Identify which cell holds the provided text, then report its [x, y] central coordinate. 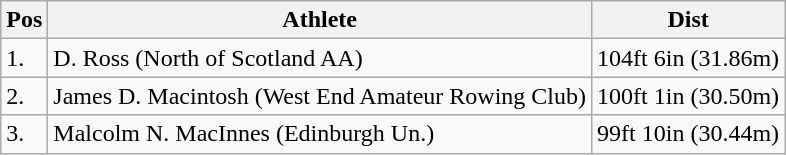
104ft 6in (31.86m) [688, 58]
3. [24, 134]
2. [24, 96]
Malcolm N. MacInnes (Edinburgh Un.) [320, 134]
1. [24, 58]
Pos [24, 20]
100ft 1in (30.50m) [688, 96]
James D. Macintosh (West End Amateur Rowing Club) [320, 96]
D. Ross (North of Scotland AA) [320, 58]
Athlete [320, 20]
99ft 10in (30.44m) [688, 134]
Dist [688, 20]
